From the cell containing the given text, extract its center point as [x, y] coordinate. 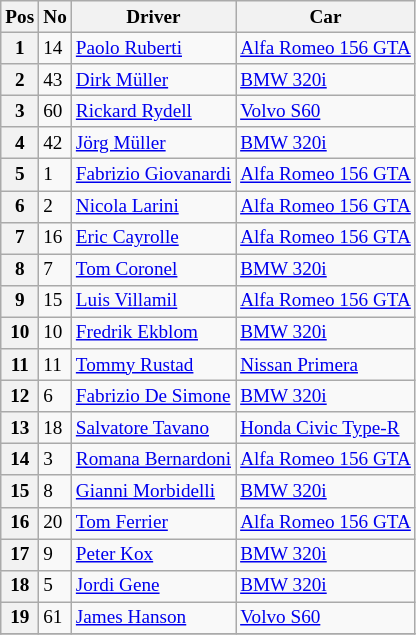
13 [20, 428]
Tommy Rustad [153, 365]
Pos [20, 17]
17 [20, 554]
Eric Cayrolle [153, 238]
Honda Civic Type-R [326, 428]
Fredrik Ekblom [153, 333]
60 [56, 111]
Salvatore Tavano [153, 428]
Driver [153, 17]
Nicola Larini [153, 206]
12 [20, 396]
Tom Coronel [153, 270]
43 [56, 80]
Car [326, 17]
19 [20, 618]
Rickard Rydell [153, 111]
No [56, 17]
Paolo Ruberti [153, 48]
Jörg Müller [153, 143]
61 [56, 618]
Fabrizio Giovanardi [153, 175]
Gianni Morbidelli [153, 491]
Romana Bernardoni [153, 460]
4 [20, 143]
Tom Ferrier [153, 523]
James Hanson [153, 618]
42 [56, 143]
Dirk Müller [153, 80]
Peter Kox [153, 554]
Jordi Gene [153, 586]
Fabrizio De Simone [153, 396]
20 [56, 523]
Nissan Primera [326, 365]
Luis Villamil [153, 301]
